Identify which cell holds the provided text, then report its (x, y) central coordinate. 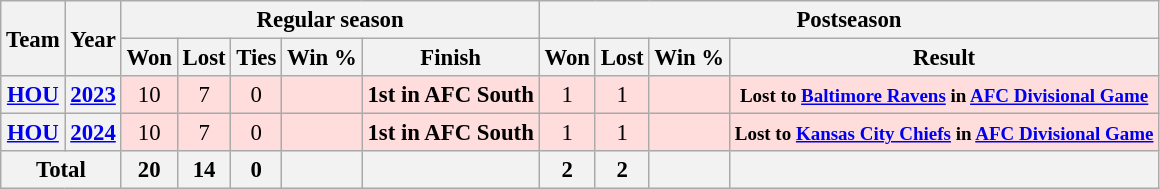
Finish (450, 58)
Team (33, 38)
20 (149, 170)
Result (944, 58)
Lost to Kansas City Chiefs in AFC Divisional Game (944, 133)
Postseason (849, 20)
Lost to Baltimore Ravens in AFC Divisional Game (944, 95)
Regular season (330, 20)
Total (61, 170)
Ties (256, 58)
Year (93, 38)
2024 (93, 133)
14 (204, 170)
2023 (93, 95)
